Extract the [x, y] coordinate from the center of the cell holding the provided text.  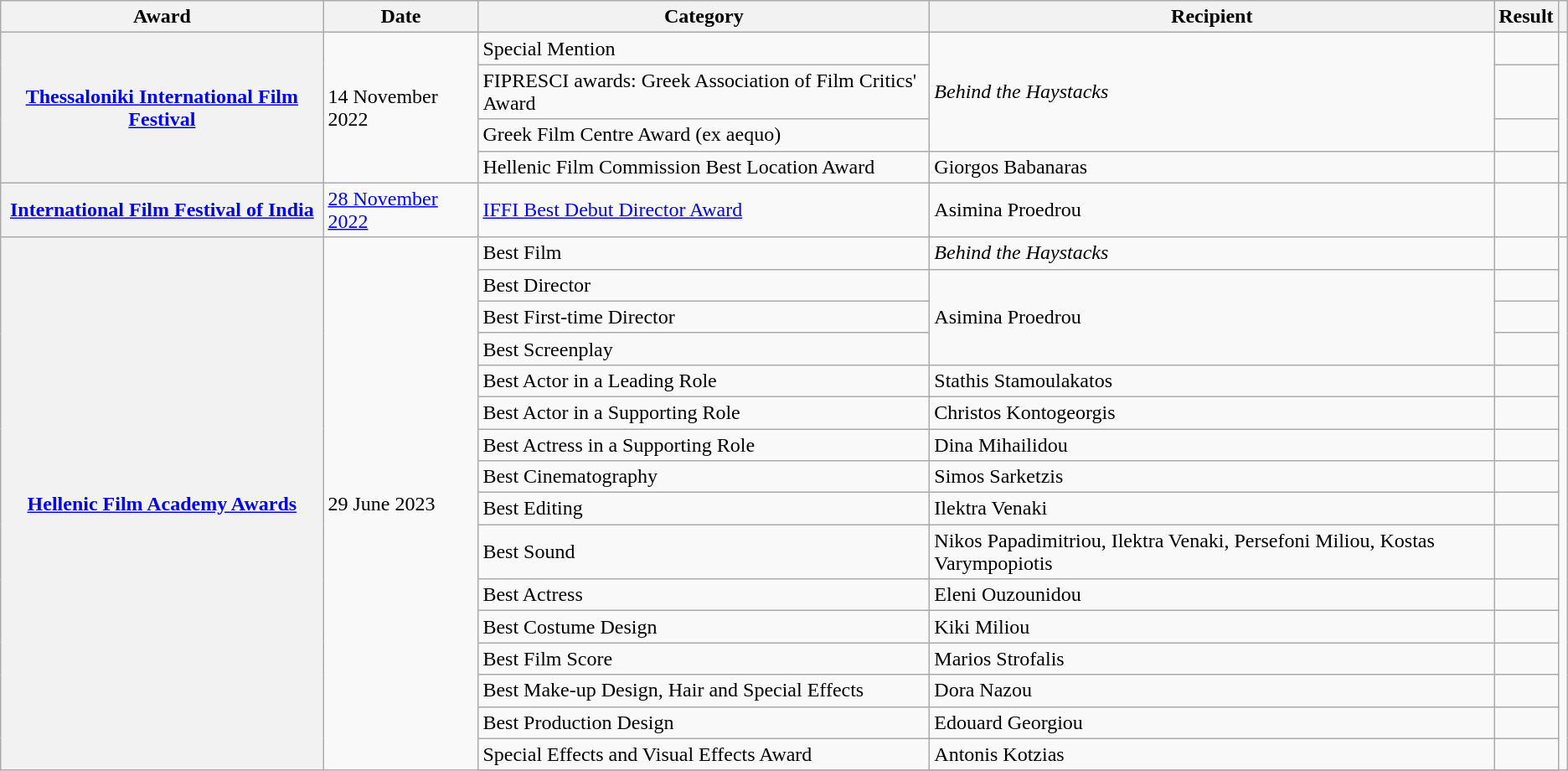
Ilektra Venaki [1212, 509]
Best Film Score [704, 659]
Best Costume Design [704, 627]
Stathis Stamoulakatos [1212, 380]
Special Effects and Visual Effects Award [704, 754]
Simos Sarketzis [1212, 477]
Kiki Miliou [1212, 627]
Marios Strofalis [1212, 659]
Best Director [704, 285]
Thessaloniki International Film Festival [162, 107]
Dora Nazou [1212, 691]
Recipient [1212, 17]
Best Actress in a Supporting Role [704, 445]
Best Sound [704, 551]
Award [162, 17]
Date [400, 17]
Best Actor in a Supporting Role [704, 412]
Best Actor in a Leading Role [704, 380]
Best Editing [704, 509]
Best Actress [704, 595]
Giorgos Babanaras [1212, 167]
Christos Kontogeorgis [1212, 412]
IFFI Best Debut Director Award [704, 210]
International Film Festival of India [162, 210]
Greek Film Centre Award (ex aequo) [704, 135]
14 November 2022 [400, 107]
Nikos Papadimitriou, Ilektra Venaki, Persefoni Miliou, Kostas Varympopiotis [1212, 551]
Best Cinematography [704, 477]
28 November 2022 [400, 210]
Category [704, 17]
Best Production Design [704, 722]
Best First-time Director [704, 317]
Dina Mihailidou [1212, 445]
Result [1526, 17]
FIPRESCI awards: Greek Association of Film Critics' Award [704, 92]
Best Make-up Design, Hair and Special Effects [704, 691]
Antonis Kotzias [1212, 754]
Hellenic Film Commission Best Location Award [704, 167]
29 June 2023 [400, 504]
Eleni Ouzounidou [1212, 595]
Best Screenplay [704, 349]
Best Film [704, 253]
Special Mention [704, 49]
Edouard Georgiou [1212, 722]
Hellenic Film Academy Awards [162, 504]
